Return the [x, y] coordinate for the center point of the cell that contains the specified text.  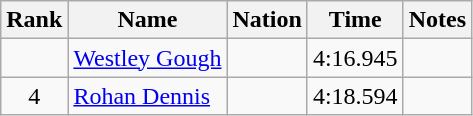
Rank [34, 20]
Time [355, 20]
Westley Gough [148, 58]
4:18.594 [355, 96]
Rohan Dennis [148, 96]
Notes [437, 20]
4:16.945 [355, 58]
Name [148, 20]
4 [34, 96]
Nation [267, 20]
